Return (x, y) of the center of cell containing provided text 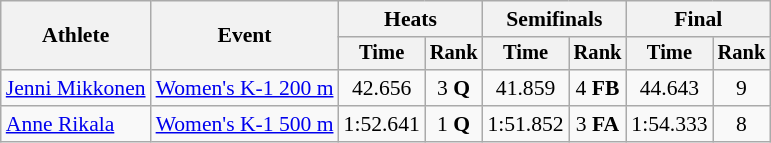
Athlete (76, 36)
8 (742, 124)
Event (245, 36)
Jenni Mikkonen (76, 88)
3 FA (598, 124)
Women's K-1 200 m (245, 88)
41.859 (525, 88)
Anne Rikala (76, 124)
9 (742, 88)
Heats (411, 19)
1:54.333 (669, 124)
1 Q (454, 124)
Women's K-1 500 m (245, 124)
1:52.641 (382, 124)
Final (698, 19)
1:51.852 (525, 124)
4 FB (598, 88)
Semifinals (554, 19)
44.643 (669, 88)
3 Q (454, 88)
42.656 (382, 88)
